For the text-containing cell, return its midpoint in (X, Y) coordinate format. 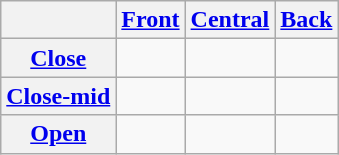
Close-mid (58, 96)
Central (230, 20)
Back (306, 20)
Front (150, 20)
Close (58, 58)
Open (58, 134)
